Pinpoint the cell where the given text exists, returning its (x, y) midpoint coordinate. 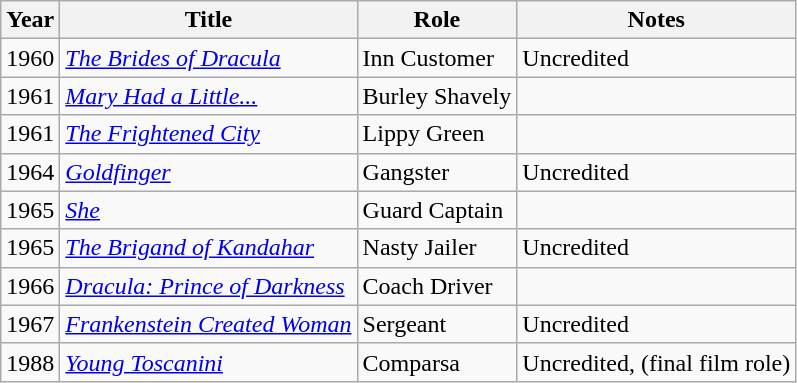
Year (30, 20)
Sergeant (437, 324)
Guard Captain (437, 210)
1960 (30, 58)
Uncredited, (final film role) (656, 362)
1964 (30, 172)
Goldfinger (208, 172)
Burley Shavely (437, 96)
She (208, 210)
Mary Had a Little... (208, 96)
1966 (30, 286)
Lippy Green (437, 134)
1988 (30, 362)
The Frightened City (208, 134)
Dracula: Prince of Darkness (208, 286)
The Brides of Dracula (208, 58)
Gangster (437, 172)
Young Toscanini (208, 362)
Comparsa (437, 362)
Coach Driver (437, 286)
Inn Customer (437, 58)
Frankenstein Created Woman (208, 324)
Nasty Jailer (437, 248)
Title (208, 20)
The Brigand of Kandahar (208, 248)
1967 (30, 324)
Role (437, 20)
Notes (656, 20)
